Provide the (x, y) coordinate of the cell's center where the given text is located.  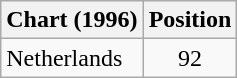
Position (190, 20)
Chart (1996) (72, 20)
Netherlands (72, 58)
92 (190, 58)
